Provide the [x, y] coordinate of the cell's center where the given text is located.  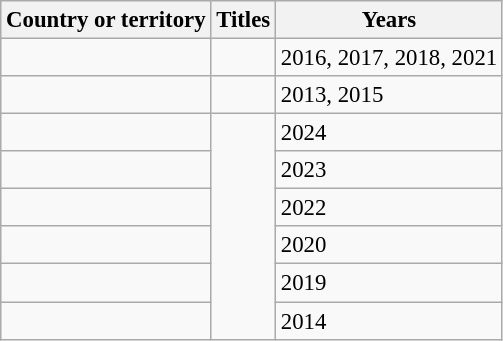
Titles [244, 20]
2014 [388, 321]
2023 [388, 170]
2022 [388, 208]
2024 [388, 133]
2013, 2015 [388, 95]
Years [388, 20]
2020 [388, 245]
2016, 2017, 2018, 2021 [388, 58]
Country or territory [106, 20]
2019 [388, 283]
